Find where the given text appears and provide that cell's center as (X, Y) coordinate. 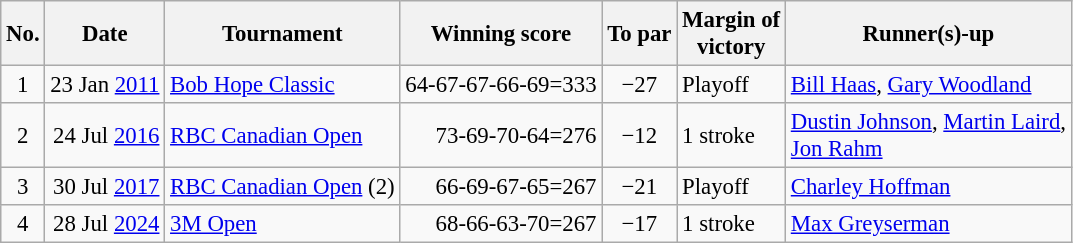
1 (23, 85)
2 (23, 136)
Winning score (501, 34)
4 (23, 224)
RBC Canadian Open (282, 136)
3M Open (282, 224)
28 Jul 2024 (105, 224)
Tournament (282, 34)
64-67-67-66-69=333 (501, 85)
Charley Hoffman (928, 187)
68-66-63-70=267 (501, 224)
30 Jul 2017 (105, 187)
Bob Hope Classic (282, 85)
Runner(s)-up (928, 34)
No. (23, 34)
−12 (640, 136)
−21 (640, 187)
24 Jul 2016 (105, 136)
−17 (640, 224)
73-69-70-64=276 (501, 136)
66-69-67-65=267 (501, 187)
Margin ofvictory (732, 34)
23 Jan 2011 (105, 85)
Max Greyserman (928, 224)
−27 (640, 85)
Dustin Johnson, Martin Laird, Jon Rahm (928, 136)
To par (640, 34)
3 (23, 187)
Bill Haas, Gary Woodland (928, 85)
RBC Canadian Open (2) (282, 187)
Date (105, 34)
